Provide the (X, Y) coordinate of the cell's center where the given text is located.  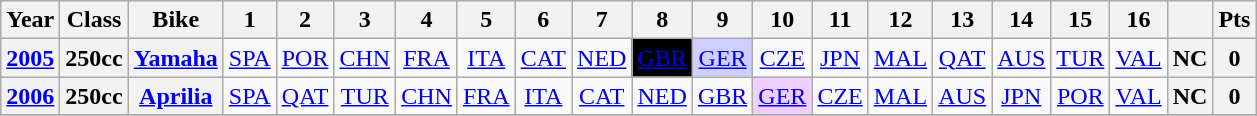
9 (722, 20)
5 (486, 20)
15 (1080, 20)
Aprilia (176, 96)
Pts (1234, 20)
11 (840, 20)
4 (427, 20)
2006 (30, 96)
3 (365, 20)
Yamaha (176, 58)
13 (962, 20)
14 (1022, 20)
10 (782, 20)
Class (94, 20)
12 (900, 20)
Bike (176, 20)
7 (602, 20)
6 (543, 20)
2005 (30, 58)
8 (662, 20)
16 (1138, 20)
2 (305, 20)
Year (30, 20)
1 (250, 20)
